Find where the given text appears and provide that cell's center as (X, Y) coordinate. 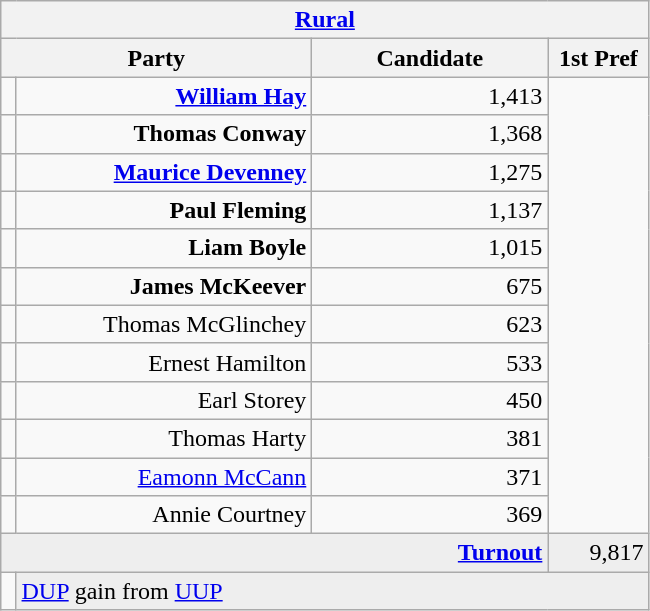
DUP gain from UUP (332, 591)
James McKeever (164, 286)
1,015 (430, 248)
381 (430, 438)
623 (430, 324)
371 (430, 477)
Thomas McGlinchey (164, 324)
William Hay (164, 96)
Eamonn McCann (164, 477)
Thomas Harty (164, 438)
Ernest Hamilton (164, 362)
Thomas Conway (164, 134)
675 (430, 286)
533 (430, 362)
Maurice Devenney (164, 172)
1st Pref (598, 58)
1,275 (430, 172)
Party (156, 58)
450 (430, 400)
Candidate (430, 58)
1,368 (430, 134)
Earl Storey (164, 400)
Turnout (274, 553)
Paul Fleming (164, 210)
Annie Courtney (164, 515)
9,817 (598, 553)
1,413 (430, 96)
1,137 (430, 210)
Rural (325, 20)
Liam Boyle (164, 248)
369 (430, 515)
